Pinpoint the cell where the given text exists, returning its (x, y) midpoint coordinate. 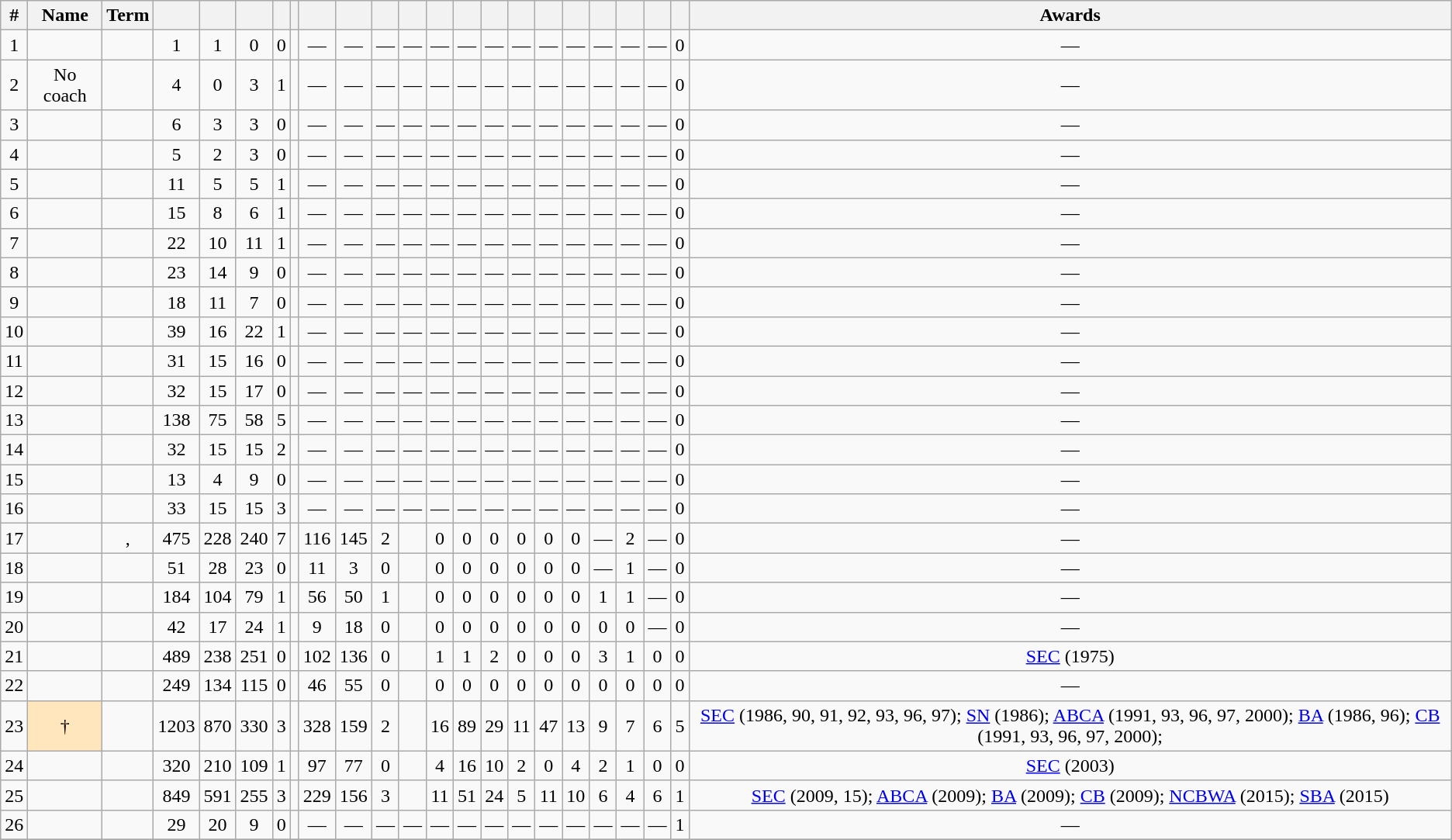
330 (254, 726)
39 (177, 331)
159 (354, 726)
249 (177, 686)
591 (217, 795)
SEC (2009, 15); ABCA (2009); BA (2009); CB (2009); NCBWA (2015); SBA (2015) (1070, 795)
109 (254, 766)
55 (354, 686)
238 (217, 656)
Awards (1070, 16)
870 (217, 726)
Name (65, 16)
26 (14, 824)
, (128, 538)
No coach (65, 85)
115 (254, 686)
89 (467, 726)
SEC (2003) (1070, 766)
104 (217, 597)
849 (177, 795)
25 (14, 795)
† (65, 726)
240 (254, 538)
12 (14, 390)
320 (177, 766)
102 (316, 656)
19 (14, 597)
1203 (177, 726)
50 (354, 597)
46 (316, 686)
33 (177, 509)
229 (316, 795)
75 (217, 420)
138 (177, 420)
21 (14, 656)
251 (254, 656)
56 (316, 597)
136 (354, 656)
79 (254, 597)
SEC (1986, 90, 91, 92, 93, 96, 97); SN (1986); ABCA (1991, 93, 96, 97, 2000); BA (1986, 96); CB (1991, 93, 96, 97, 2000); (1070, 726)
47 (549, 726)
184 (177, 597)
156 (354, 795)
489 (177, 656)
# (14, 16)
77 (354, 766)
97 (316, 766)
145 (354, 538)
210 (217, 766)
116 (316, 538)
475 (177, 538)
228 (217, 538)
31 (177, 361)
58 (254, 420)
42 (177, 627)
28 (217, 568)
328 (316, 726)
134 (217, 686)
SEC (1975) (1070, 656)
255 (254, 795)
Term (128, 16)
